Return [X, Y] of the center of cell containing provided text 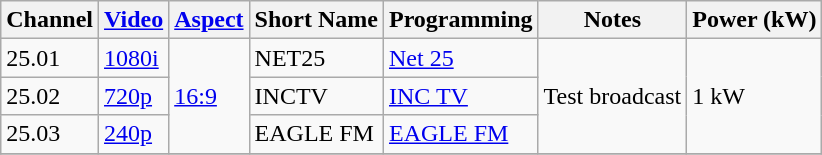
25.02 [50, 96]
720p [134, 96]
Power (kW) [754, 20]
Video [134, 20]
Short Name [316, 20]
Channel [50, 20]
Programming [460, 20]
INCTV [316, 96]
Notes [612, 20]
16:9 [209, 96]
NET25 [316, 58]
25.01 [50, 58]
Net 25 [460, 58]
25.03 [50, 134]
Test broadcast [612, 96]
1080i [134, 58]
240p [134, 134]
Aspect [209, 20]
1 kW [754, 96]
INC TV [460, 96]
